For the text-containing cell, return its midpoint in (x, y) coordinate format. 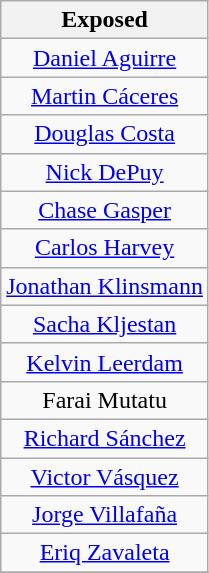
Martin Cáceres (105, 96)
Douglas Costa (105, 134)
Jonathan Klinsmann (105, 286)
Victor Vásquez (105, 477)
Jorge Villafaña (105, 515)
Exposed (105, 20)
Nick DePuy (105, 172)
Kelvin Leerdam (105, 362)
Farai Mutatu (105, 400)
Chase Gasper (105, 210)
Daniel Aguirre (105, 58)
Sacha Kljestan (105, 324)
Carlos Harvey (105, 248)
Eriq Zavaleta (105, 553)
Richard Sánchez (105, 438)
